For the text-containing cell, return its midpoint in (x, y) coordinate format. 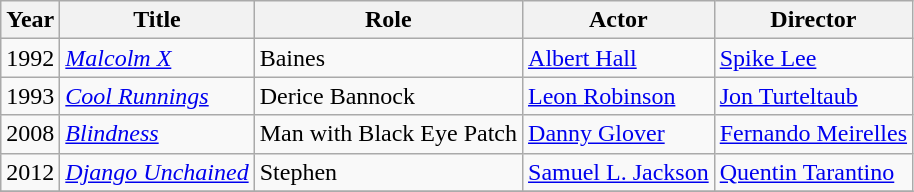
Actor (619, 20)
Blindness (157, 134)
Leon Robinson (619, 96)
Samuel L. Jackson (619, 172)
Role (388, 20)
Director (813, 20)
2008 (30, 134)
1993 (30, 96)
Jon Turteltaub (813, 96)
Albert Hall (619, 58)
Stephen (388, 172)
2012 (30, 172)
Year (30, 20)
1992 (30, 58)
Danny Glover (619, 134)
Spike Lee (813, 58)
Derice Bannock (388, 96)
Fernando Meirelles (813, 134)
Title (157, 20)
Django Unchained (157, 172)
Man with Black Eye Patch (388, 134)
Malcolm X (157, 58)
Cool Runnings (157, 96)
Quentin Tarantino (813, 172)
Baines (388, 58)
